Determine the [X, Y] coordinate at the center of the cell enclosing the given text.  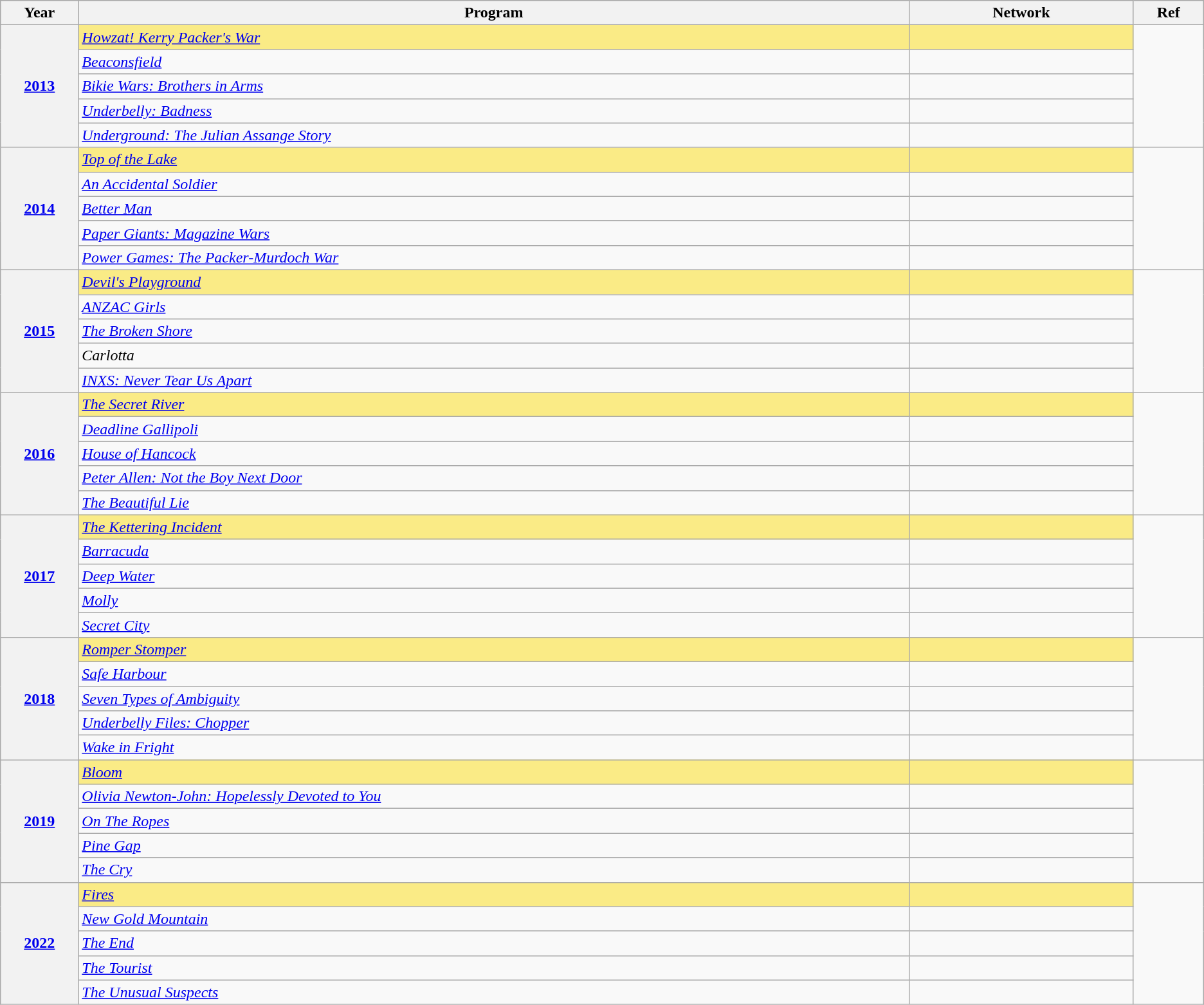
Power Games: The Packer-Murdoch War [494, 257]
Year [40, 13]
Deep Water [494, 576]
Bloom [494, 772]
Deadline Gallipoli [494, 429]
An Accidental Soldier [494, 184]
The Kettering Incident [494, 527]
Carlotta [494, 356]
The Secret River [494, 405]
Peter Allen: Not the Boy Next Door [494, 478]
Top of the Lake [494, 160]
Bikie Wars: Brothers in Arms [494, 86]
House of Hancock [494, 454]
New Gold Mountain [494, 919]
2017 [40, 576]
Network [1021, 13]
On The Ropes [494, 821]
2022 [40, 943]
Devil's Playground [494, 282]
2014 [40, 208]
Beaconsfield [494, 62]
2018 [40, 698]
2013 [40, 86]
Underbelly: Badness [494, 111]
Ref [1168, 13]
ANZAC Girls [494, 307]
Fires [494, 894]
Pine Gap [494, 845]
The Beautiful Lie [494, 502]
Olivia Newton-John: Hopelessly Devoted to You [494, 797]
Barracuda [494, 551]
Underground: The Julian Assange Story [494, 135]
2015 [40, 331]
Howzat! Kerry Packer's War [494, 37]
Romper Stomper [494, 649]
Underbelly Files: Chopper [494, 723]
Wake in Fright [494, 748]
Better Man [494, 208]
Paper Giants: Magazine Wars [494, 233]
The End [494, 943]
Safe Harbour [494, 674]
The Cry [494, 870]
Molly [494, 600]
The Unusual Suspects [494, 992]
The Broken Shore [494, 331]
The Tourist [494, 968]
Seven Types of Ambiguity [494, 698]
2019 [40, 821]
Program [494, 13]
INXS: Never Tear Us Apart [494, 380]
2016 [40, 454]
Secret City [494, 625]
